Return (x, y) of the center of cell containing provided text 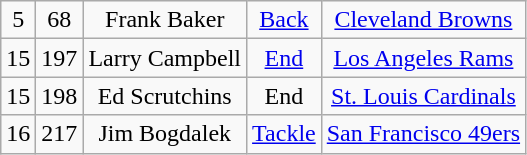
Back (284, 20)
5 (18, 20)
Jim Bogdalek (165, 134)
Los Angeles Rams (423, 58)
217 (60, 134)
Cleveland Browns (423, 20)
198 (60, 96)
197 (60, 58)
68 (60, 20)
Tackle (284, 134)
Larry Campbell (165, 58)
16 (18, 134)
St. Louis Cardinals (423, 96)
Ed Scrutchins (165, 96)
Frank Baker (165, 20)
San Francisco 49ers (423, 134)
